Find where the given text appears and provide that cell's center as (x, y) coordinate. 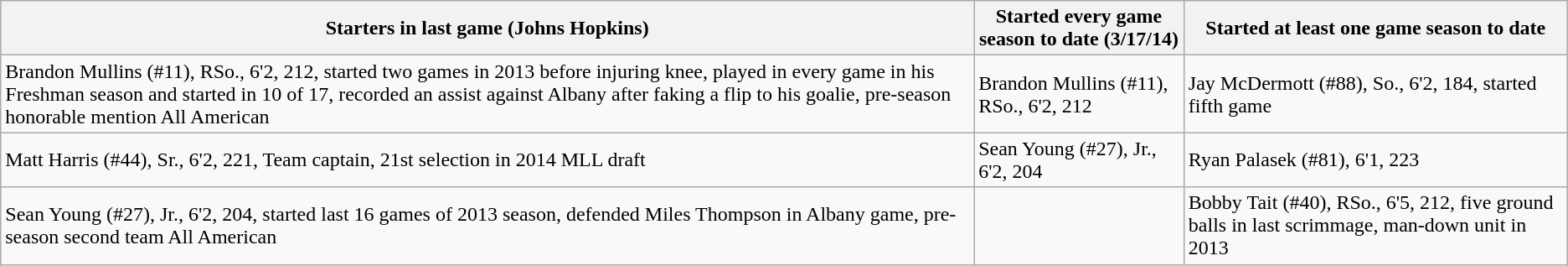
Matt Harris (#44), Sr., 6'2, 221, Team captain, 21st selection in 2014 MLL draft (487, 159)
Started every game season to date (3/17/14) (1079, 29)
Starters in last game (Johns Hopkins) (487, 29)
Bobby Tait (#40), RSo., 6'5, 212, five ground balls in last scrimmage, man-down unit in 2013 (1375, 226)
Jay McDermott (#88), So., 6'2, 184, started fifth game (1375, 94)
Brandon Mullins (#11), RSo., 6'2, 212 (1079, 94)
Started at least one game season to date (1375, 29)
Ryan Palasek (#81), 6'1, 223 (1375, 159)
Sean Young (#27), Jr., 6'2, 204 (1079, 159)
Sean Young (#27), Jr., 6'2, 204, started last 16 games of 2013 season, defended Miles Thompson in Albany game, pre-season second team All American (487, 226)
